For the text-containing cell, return its midpoint in [x, y] coordinate format. 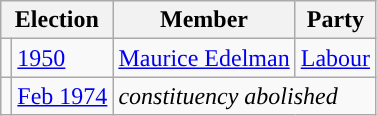
Election [57, 20]
Feb 1974 [62, 96]
Party [335, 20]
constituency abolished [244, 96]
Member [204, 20]
1950 [62, 58]
Labour [335, 58]
Maurice Edelman [204, 58]
